Scan for the cell matching the given text and deliver its [X, Y] coordinate at center. 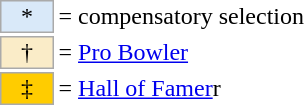
† [27, 52]
‡ [27, 88]
* [27, 16]
